Extract the [X, Y] coordinate from the center of the cell holding the provided text.  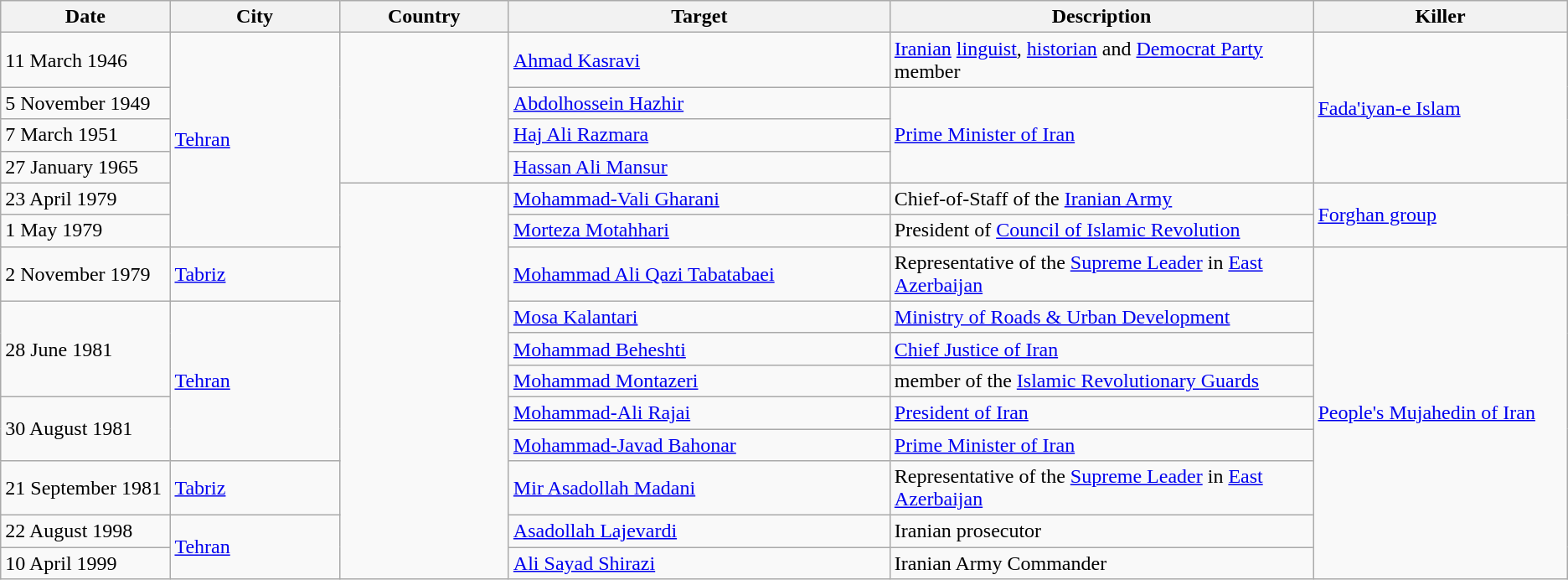
member of the Islamic Revolutionary Guards [1101, 381]
Mohammad Beheshti [699, 349]
People's Mujahedin of Iran [1441, 412]
Mohammad-Vali Gharani [699, 199]
Mohammad Montazeri [699, 381]
Ali Sayad Shirazi [699, 563]
Mohammad-Ali Rajai [699, 412]
Country [424, 17]
11 March 1946 [85, 60]
Forghan group [1441, 215]
President of Council of Islamic Revolution [1101, 230]
Abdolhossein Hazhir [699, 103]
1 May 1979 [85, 230]
27 January 1965 [85, 167]
President of Iran [1101, 412]
5 November 1949 [85, 103]
Iranian Army Commander [1101, 563]
22 August 1998 [85, 531]
23 April 1979 [85, 199]
Iranian prosecutor [1101, 531]
City [255, 17]
Mohammad Ali Qazi Tabatabaei [699, 273]
10 April 1999 [85, 563]
Target [699, 17]
Mir Asadollah Madani [699, 488]
Morteza Motahhari [699, 230]
Iranian linguist, historian and Democrat Party member [1101, 60]
Haj Ali Razmara [699, 135]
Mosa Kalantari [699, 317]
Asadollah Lajevardi [699, 531]
Hassan Ali Mansur [699, 167]
Killer [1441, 17]
Date [85, 17]
Chief-of-Staff of the Iranian Army [1101, 199]
7 March 1951 [85, 135]
2 November 1979 [85, 273]
Chief Justice of Iran [1101, 349]
21 September 1981 [85, 488]
Ahmad Kasravi [699, 60]
Description [1101, 17]
Fada'iyan-e Islam [1441, 107]
28 June 1981 [85, 349]
30 August 1981 [85, 428]
Mohammad-Javad Bahonar [699, 445]
Ministry of Roads & Urban Development [1101, 317]
